From the cell containing the given text, extract its center point as (x, y) coordinate. 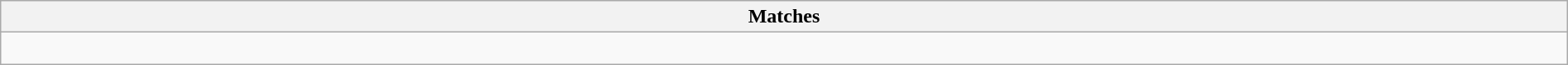
Matches (784, 17)
